Pinpoint the cell where the given text exists, returning its (x, y) midpoint coordinate. 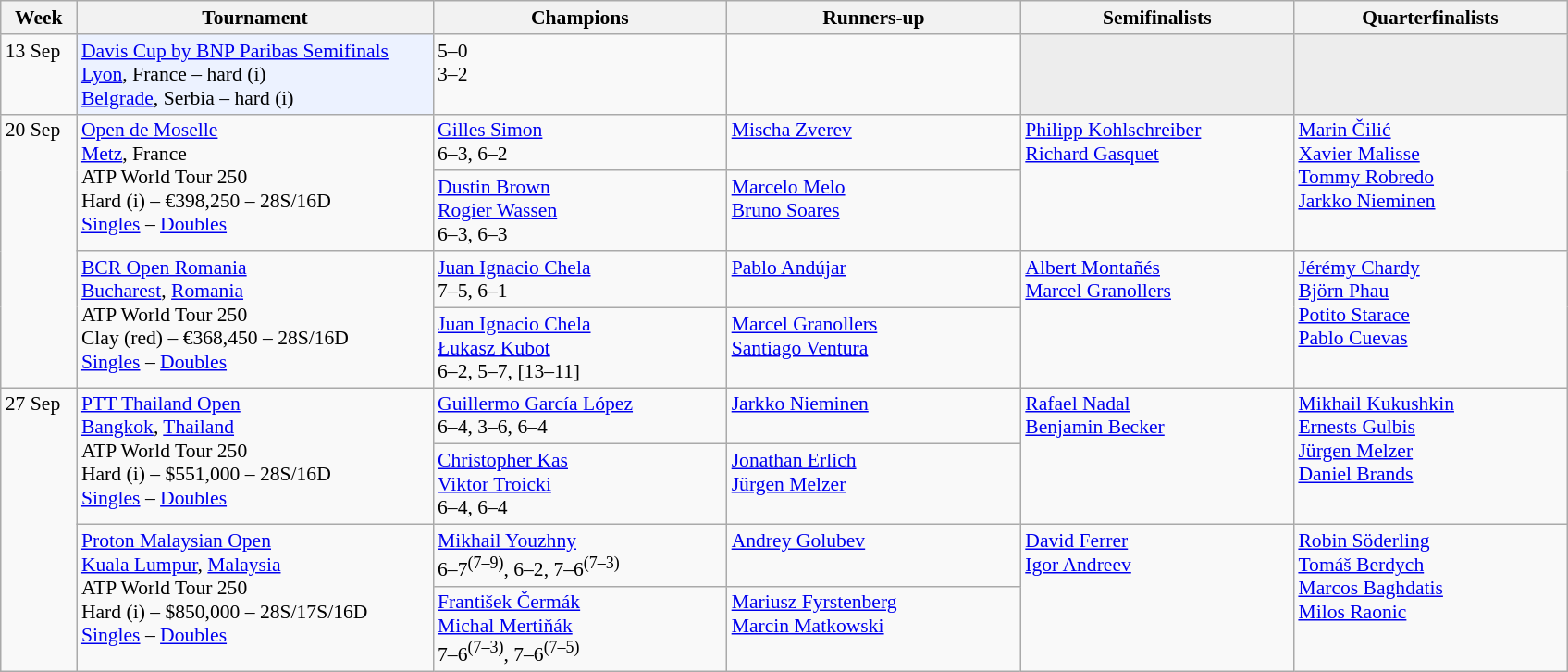
5–0 3–2 (580, 74)
Robin Söderling Tomáš Berdych Marcos Baghdatis Milos Raonic (1430, 598)
Mikhail Youzhny6–7(7–9), 6–2, 7–6(7–3) (580, 555)
Tournament (255, 18)
Quarterfinalists (1430, 18)
Semifinalists (1156, 18)
Rafael Nadal Benjamin Becker (1156, 456)
Guillermo García López6–4, 3–6, 6–4 (580, 417)
Mikhail Kukushkin Ernests Gulbis Jürgen Melzer Daniel Brands (1430, 456)
Christopher Kas Viktor Troicki6–4, 6–4 (580, 485)
Open de Moselle Metz, FranceATP World Tour 250Hard (i) – €398,250 – 28S/16DSingles – Doubles (255, 182)
Albert Montañés Marcel Granollers (1156, 319)
Marin Čilić Xavier Malisse Tommy Robredo Jarkko Nieminen (1430, 182)
Jérémy Chardy Björn Phau Potito Starace Pablo Cuevas (1430, 319)
Juan Ignacio Chela7–5, 6–1 (580, 280)
Mischa Zverev (874, 143)
Philipp Kohlschreiber Richard Gasquet (1156, 182)
Marcelo Melo Bruno Soares (874, 211)
PTT Thailand Open Bangkok, ThailandATP World Tour 250Hard (i) – $551,000 – 28S/16DSingles – Doubles (255, 456)
David Ferrer Igor Andreev (1156, 598)
Davis Cup by BNP Paribas Semifinals Lyon, France – hard (i)Belgrade, Serbia – hard (i) (255, 74)
Mariusz Fyrstenberg Marcin Matkowski (874, 628)
13 Sep (39, 74)
Proton Malaysian Open Kuala Lumpur, MalaysiaATP World Tour 250Hard (i) – $850,000 – 28S/17S/16DSingles – Doubles (255, 598)
Pablo Andújar (874, 280)
Dustin Brown Rogier Wassen6–3, 6–3 (580, 211)
Week (39, 18)
27 Sep (39, 529)
Marcel Granollers Santiago Ventura (874, 348)
BCR Open Romania Bucharest, RomaniaATP World Tour 250Clay (red) – €368,450 – 28S/16DSingles – Doubles (255, 319)
Jarkko Nieminen (874, 417)
Juan Ignacio Chela Łukasz Kubot6–2, 5–7, [13–11] (580, 348)
20 Sep (39, 251)
František Čermák Michal Mertiňák7–6(7–3), 7–6(7–5) (580, 628)
Runners-up (874, 18)
Champions (580, 18)
Andrey Golubev (874, 555)
Jonathan Erlich Jürgen Melzer (874, 485)
Gilles Simon6–3, 6–2 (580, 143)
